Locate the cell with the specified text and output its [X, Y] center coordinate. 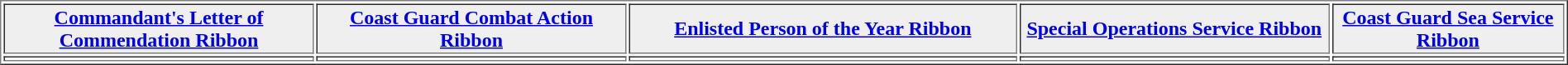
Coast Guard Sea Service Ribbon [1447, 28]
Coast Guard Combat Action Ribbon [471, 28]
Special Operations Service Ribbon [1174, 28]
Enlisted Person of the Year Ribbon [822, 28]
Commandant's Letter of Commendation Ribbon [159, 28]
